Determine the [X, Y] coordinate at the center of the cell enclosing the given text.  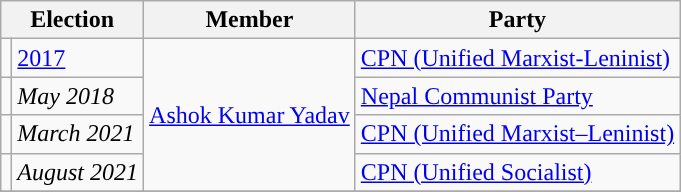
CPN (Unified Marxist-Leninist) [517, 58]
May 2018 [78, 96]
CPN (Unified Socialist) [517, 172]
Ashok Kumar Yadav [250, 115]
March 2021 [78, 134]
Member [250, 20]
August 2021 [78, 172]
CPN (Unified Marxist–Leninist) [517, 134]
Election [72, 20]
Nepal Communist Party [517, 96]
2017 [78, 58]
Party [517, 20]
